Determine the [x, y] coordinate at the center of the cell enclosing the given text.  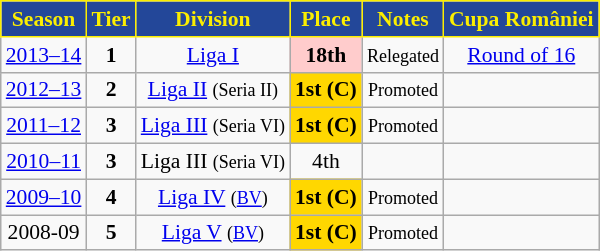
Round of 16 [522, 55]
Season [44, 19]
2 [110, 90]
Liga V (BV) [213, 233]
4th [326, 162]
Place [326, 19]
4 [110, 197]
2008-09 [44, 233]
2009–10 [44, 197]
2011–12 [44, 126]
Relegated [403, 55]
Division [213, 19]
18th [326, 55]
5 [110, 233]
Cupa României [522, 19]
Liga IV (BV) [213, 197]
2013–14 [44, 55]
Notes [403, 19]
Tier [110, 19]
Liga I [213, 55]
2012–13 [44, 90]
1 [110, 55]
Liga II (Seria II) [213, 90]
2010–11 [44, 162]
